Extract the (x, y) coordinate from the center of the cell holding the provided text.  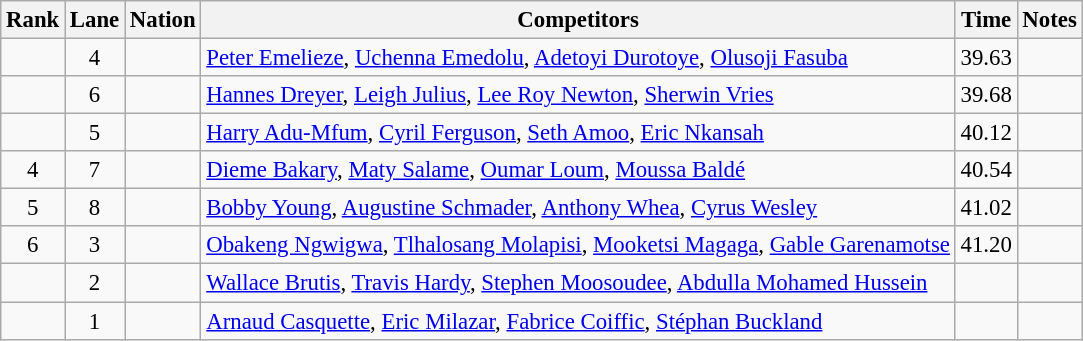
39.63 (986, 58)
Lane (95, 20)
Harry Adu-Mfum, Cyril Ferguson, Seth Amoo, Eric Nkansah (578, 133)
Bobby Young, Augustine Schmader, Anthony Whea, Cyrus Wesley (578, 208)
1 (95, 321)
40.54 (986, 170)
Obakeng Ngwigwa, Tlhalosang Molapisi, Mooketsi Magaga, Gable Garenamotse (578, 245)
Rank (33, 20)
41.20 (986, 245)
3 (95, 245)
Time (986, 20)
Nation (163, 20)
41.02 (986, 208)
Dieme Bakary, Maty Salame, Oumar Loum, Moussa Baldé (578, 170)
40.12 (986, 133)
Competitors (578, 20)
7 (95, 170)
39.68 (986, 95)
Wallace Brutis, Travis Hardy, Stephen Moosoudee, Abdulla Mohamed Hussein (578, 283)
2 (95, 283)
Notes (1050, 20)
Hannes Dreyer, Leigh Julius, Lee Roy Newton, Sherwin Vries (578, 95)
8 (95, 208)
Peter Emelieze, Uchenna Emedolu, Adetoyi Durotoye, Olusoji Fasuba (578, 58)
Arnaud Casquette, Eric Milazar, Fabrice Coiffic, Stéphan Buckland (578, 321)
